Pinpoint the cell where the given text exists, returning its (x, y) midpoint coordinate. 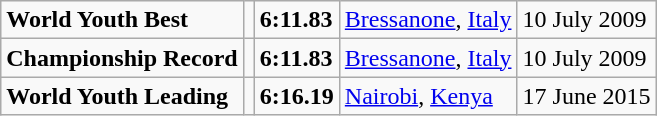
Nairobi, Kenya (428, 96)
World Youth Best (122, 20)
17 June 2015 (586, 96)
6:16.19 (296, 96)
World Youth Leading (122, 96)
Championship Record (122, 58)
